Pinpoint the cell where the given text exists, returning its [x, y] midpoint coordinate. 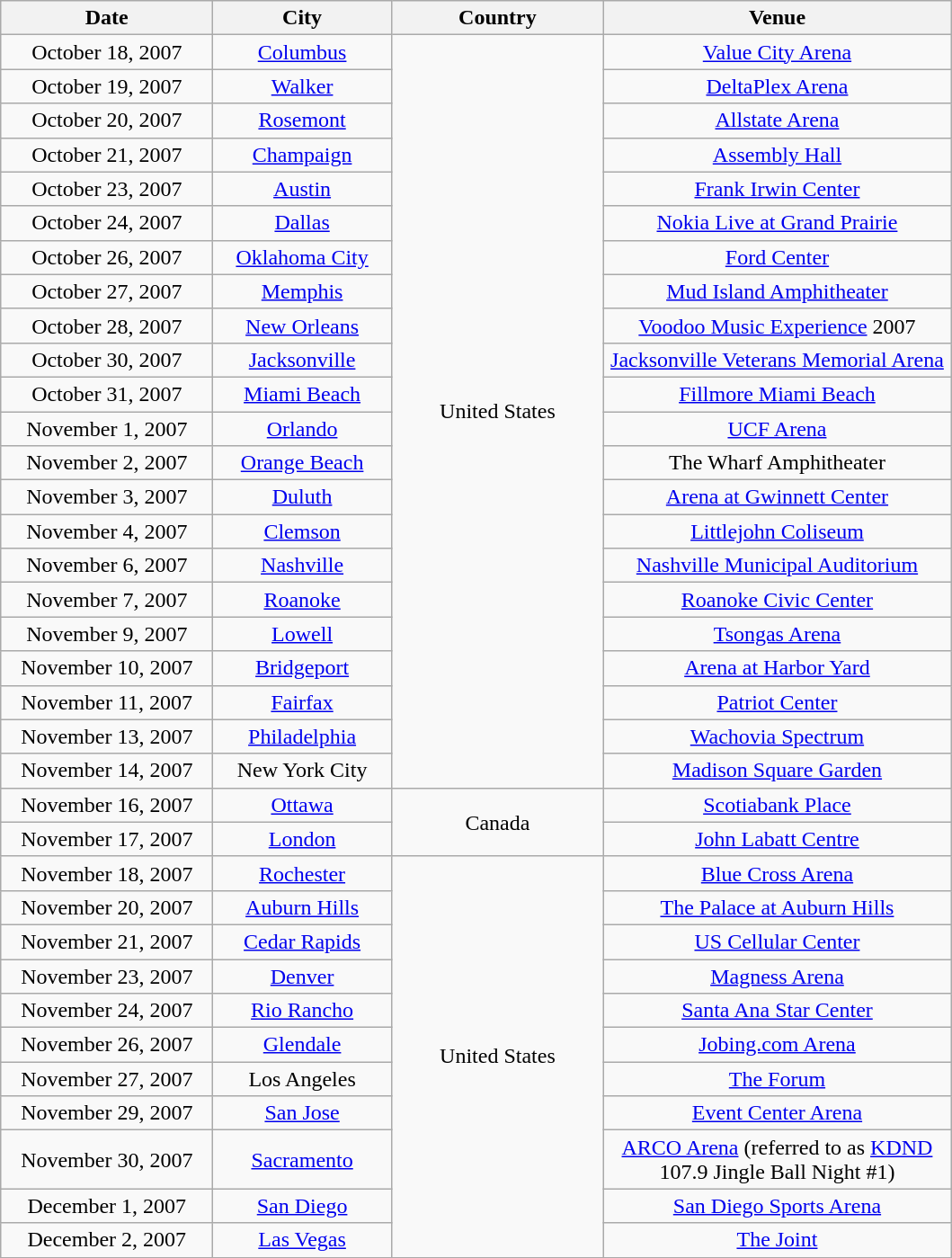
Nokia Live at Grand Prairie [777, 223]
The Wharf Amphitheater [777, 463]
Frank Irwin Center [777, 189]
November 14, 2007 [107, 771]
Columbus [302, 52]
City [302, 18]
Scotiabank Place [777, 805]
Cedar Rapids [302, 941]
Denver [302, 976]
New Orleans [302, 326]
Champaign [302, 155]
Memphis [302, 291]
October 24, 2007 [107, 223]
San Diego [302, 1206]
Orange Beach [302, 463]
November 27, 2007 [107, 1079]
Country [497, 18]
Roanoke [302, 600]
Arena at Gwinnett Center [777, 497]
Duluth [302, 497]
Mud Island Amphitheater [777, 291]
John Labatt Centre [777, 839]
US Cellular Center [777, 941]
Walker [302, 86]
Las Vegas [302, 1240]
Austin [302, 189]
Miami Beach [302, 394]
November 29, 2007 [107, 1113]
Venue [777, 18]
Rochester [302, 873]
Value City Arena [777, 52]
October 20, 2007 [107, 120]
Orlando [302, 429]
Date [107, 18]
Rio Rancho [302, 1011]
October 19, 2007 [107, 86]
Ford Center [777, 257]
Jacksonville [302, 360]
Dallas [302, 223]
San Jose [302, 1113]
Magness Arena [777, 976]
November 6, 2007 [107, 566]
October 27, 2007 [107, 291]
Bridgeport [302, 668]
Glendale [302, 1045]
November 7, 2007 [107, 600]
The Palace at Auburn Hills [777, 907]
Lowell [302, 634]
London [302, 839]
UCF Arena [777, 429]
October 18, 2007 [107, 52]
November 13, 2007 [107, 736]
Littlejohn Coliseum [777, 531]
Event Center Arena [777, 1113]
Assembly Hall [777, 155]
November 30, 2007 [107, 1160]
Ottawa [302, 805]
Jacksonville Veterans Memorial Arena [777, 360]
Blue Cross Arena [777, 873]
Tsongas Arena [777, 634]
November 3, 2007 [107, 497]
The Forum [777, 1079]
November 9, 2007 [107, 634]
San Diego Sports Arena [777, 1206]
November 17, 2007 [107, 839]
November 1, 2007 [107, 429]
November 2, 2007 [107, 463]
November 20, 2007 [107, 907]
The Joint [777, 1240]
November 16, 2007 [107, 805]
November 26, 2007 [107, 1045]
October 23, 2007 [107, 189]
November 21, 2007 [107, 941]
December 2, 2007 [107, 1240]
November 11, 2007 [107, 702]
Allstate Arena [777, 120]
Canada [497, 822]
Fillmore Miami Beach [777, 394]
Santa Ana Star Center [777, 1011]
October 26, 2007 [107, 257]
Oklahoma City [302, 257]
Sacramento [302, 1160]
Voodoo Music Experience 2007 [777, 326]
Patriot Center [777, 702]
December 1, 2007 [107, 1206]
ARCO Arena (referred to as KDND 107.9 Jingle Ball Night #1) [777, 1160]
Nashville [302, 566]
Wachovia Spectrum [777, 736]
Clemson [302, 531]
Arena at Harbor Yard [777, 668]
Rosemont [302, 120]
November 10, 2007 [107, 668]
October 21, 2007 [107, 155]
Los Angeles [302, 1079]
October 31, 2007 [107, 394]
November 23, 2007 [107, 976]
Jobing.com Arena [777, 1045]
October 28, 2007 [107, 326]
November 18, 2007 [107, 873]
Madison Square Garden [777, 771]
Nashville Municipal Auditorium [777, 566]
Fairfax [302, 702]
Auburn Hills [302, 907]
Roanoke Civic Center [777, 600]
DeltaPlex Arena [777, 86]
November 4, 2007 [107, 531]
Philadelphia [302, 736]
November 24, 2007 [107, 1011]
October 30, 2007 [107, 360]
New York City [302, 771]
